Extract the (X, Y) coordinate from the center of the cell holding the provided text.  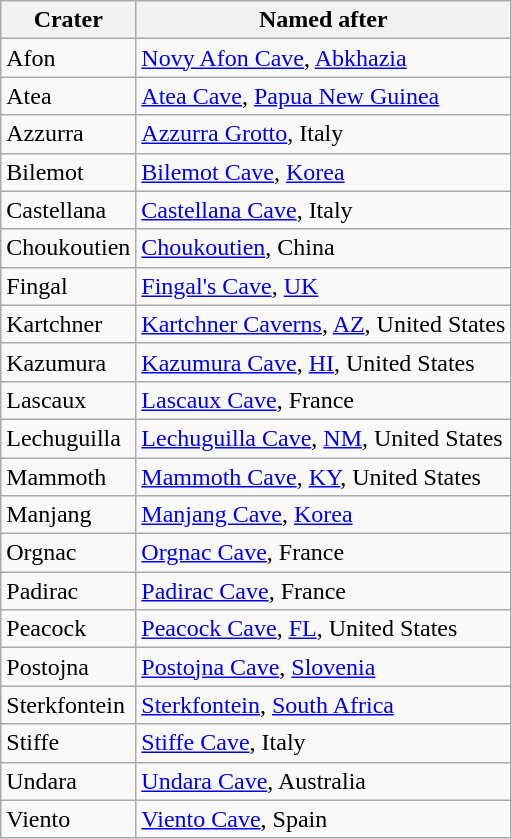
Mammoth Cave, KY, United States (324, 477)
Lascaux Cave, France (324, 400)
Stiffe (68, 743)
Postojna Cave, Slovenia (324, 667)
Castellana (68, 210)
Kartchner (68, 324)
Sterkfontein (68, 705)
Lechuguilla (68, 438)
Afon (68, 58)
Orgnac Cave, France (324, 553)
Undara (68, 781)
Orgnac (68, 553)
Postojna (68, 667)
Bilemot (68, 172)
Bilemot Cave, Korea (324, 172)
Peacock Cave, FL, United States (324, 629)
Lechuguilla Cave, NM, United States (324, 438)
Manjang (68, 515)
Fingal's Cave, UK (324, 286)
Sterkfontein, South Africa (324, 705)
Lascaux (68, 400)
Crater (68, 20)
Kartchner Caverns, AZ, United States (324, 324)
Kazumura Cave, HI, United States (324, 362)
Azzurra (68, 134)
Padirac (68, 591)
Castellana Cave, Italy (324, 210)
Fingal (68, 286)
Atea (68, 96)
Named after (324, 20)
Viento (68, 819)
Novy Afon Cave, Abkhazia (324, 58)
Azzurra Grotto, Italy (324, 134)
Undara Cave, Australia (324, 781)
Manjang Cave, Korea (324, 515)
Mammoth (68, 477)
Choukoutien, China (324, 248)
Choukoutien (68, 248)
Atea Cave, Papua New Guinea (324, 96)
Kazumura (68, 362)
Viento Cave, Spain (324, 819)
Peacock (68, 629)
Padirac Cave, France (324, 591)
Stiffe Cave, Italy (324, 743)
